Determine the (X, Y) coordinate at the center of the cell enclosing the given text.  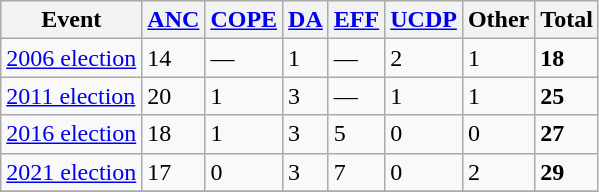
14 (174, 58)
ANC (174, 20)
20 (174, 96)
UCDP (424, 20)
5 (356, 134)
COPE (244, 20)
25 (567, 96)
2016 election (72, 134)
DA (306, 20)
EFF (356, 20)
17 (174, 172)
2006 election (72, 58)
2011 election (72, 96)
Total (567, 20)
29 (567, 172)
27 (567, 134)
Event (72, 20)
Other (498, 20)
7 (356, 172)
2021 election (72, 172)
